Locate the cell with the specified text and output its [x, y] center coordinate. 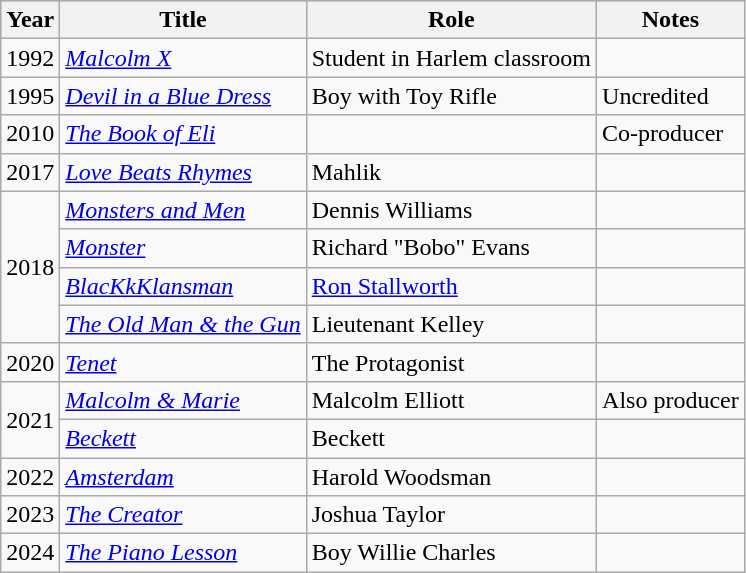
Mahlik [451, 172]
Title [183, 20]
The Creator [183, 515]
Notes [671, 20]
1992 [30, 58]
Malcolm X [183, 58]
Monster [183, 248]
Year [30, 20]
Boy Willie Charles [451, 553]
Dennis Williams [451, 210]
2022 [30, 477]
Also producer [671, 400]
Malcolm & Marie [183, 400]
2018 [30, 267]
Love Beats Rhymes [183, 172]
2010 [30, 134]
Co-producer [671, 134]
Malcolm Elliott [451, 400]
Joshua Taylor [451, 515]
2017 [30, 172]
Monsters and Men [183, 210]
The Old Man & the Gun [183, 324]
Amsterdam [183, 477]
Harold Woodsman [451, 477]
Devil in a Blue Dress [183, 96]
2020 [30, 362]
Uncredited [671, 96]
Boy with Toy Rifle [451, 96]
The Piano Lesson [183, 553]
Role [451, 20]
Tenet [183, 362]
2021 [30, 419]
Ron Stallworth [451, 286]
1995 [30, 96]
2024 [30, 553]
The Book of Eli [183, 134]
Richard "Bobo" Evans [451, 248]
2023 [30, 515]
The Protagonist [451, 362]
Student in Harlem classroom [451, 58]
Lieutenant Kelley [451, 324]
BlacKkKlansman [183, 286]
